Return (x, y) of the center of cell containing provided text 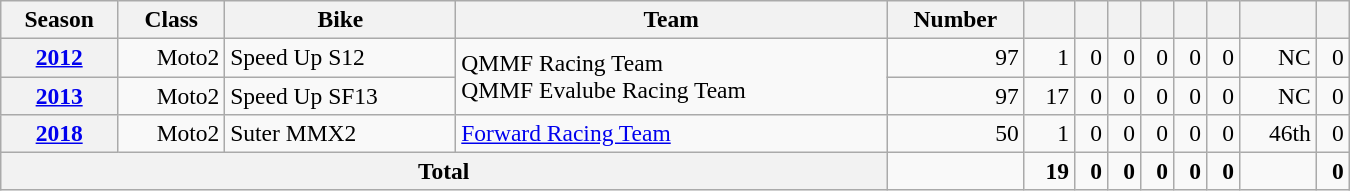
Class (172, 19)
Speed Up SF13 (340, 95)
Forward Racing Team (672, 133)
Speed Up S12 (340, 57)
50 (956, 133)
Season (60, 19)
Total (444, 171)
46th (1278, 133)
2013 (60, 95)
2012 (60, 57)
Suter MMX2 (340, 133)
Team (672, 19)
2018 (60, 133)
Number (956, 19)
QMMF Racing TeamQMMF Evalube Racing Team (672, 76)
Bike (340, 19)
19 (1049, 171)
17 (1049, 95)
